Find where the given text appears and provide that cell's center as [x, y] coordinate. 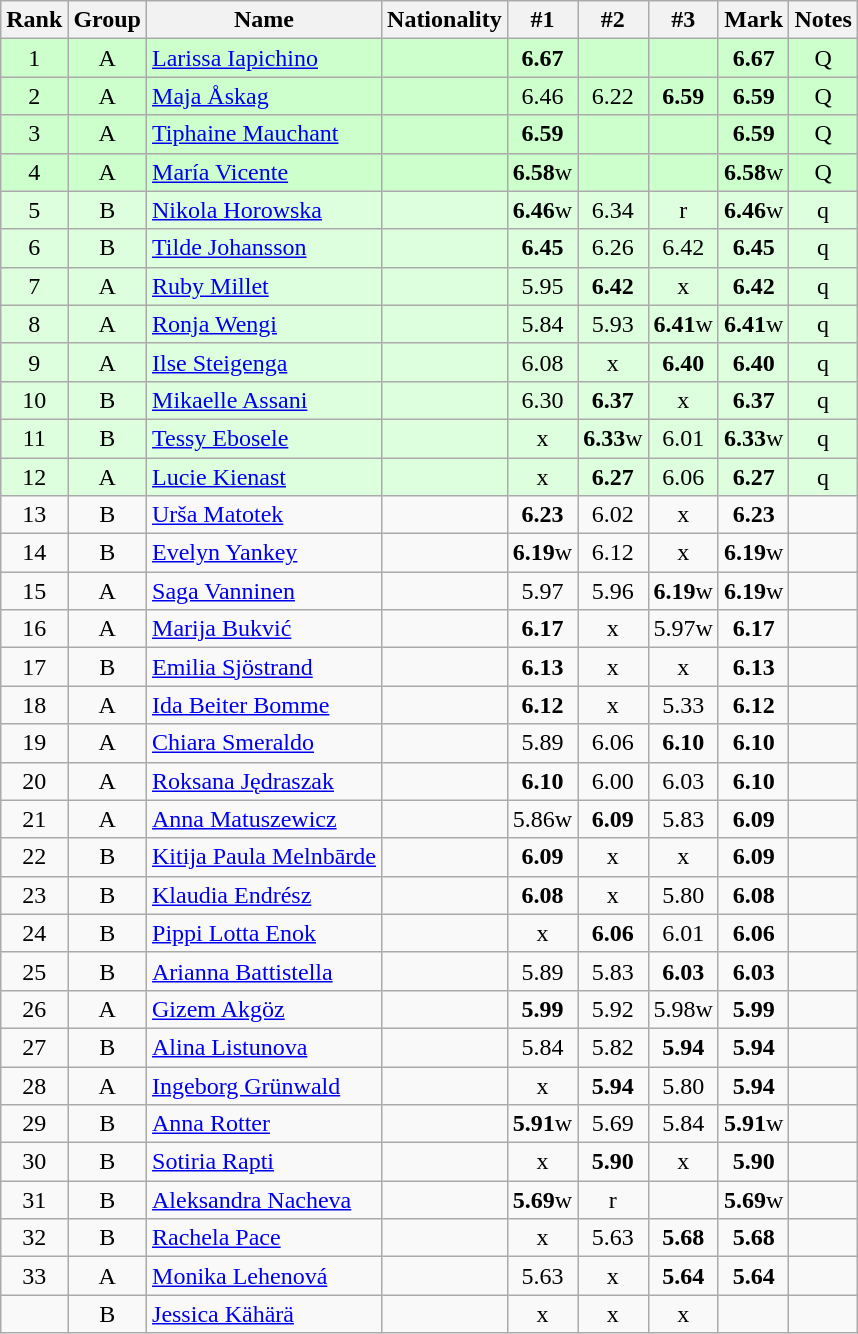
6.34 [613, 210]
Pippi Lotta Enok [264, 933]
Ruby Millet [264, 286]
Mark [753, 20]
31 [34, 1200]
5.96 [613, 591]
Tilde Johansson [264, 248]
5.97 [542, 591]
28 [34, 1085]
Group [108, 20]
15 [34, 591]
5.93 [613, 324]
Monika Lehenová [264, 1276]
Anna Rotter [264, 1124]
5.97w [683, 629]
Rachela Pace [264, 1238]
1 [34, 58]
5.69 [613, 1124]
6.46 [542, 96]
12 [34, 477]
Mikaelle Assani [264, 400]
Ilse Steigenga [264, 362]
33 [34, 1276]
7 [34, 286]
18 [34, 705]
6.00 [613, 781]
3 [34, 134]
21 [34, 819]
27 [34, 1047]
5.82 [613, 1047]
6 [34, 248]
4 [34, 172]
Tiphaine Mauchant [264, 134]
19 [34, 743]
5.86w [542, 819]
17 [34, 667]
26 [34, 1009]
14 [34, 553]
6.30 [542, 400]
13 [34, 515]
#2 [613, 20]
Larissa Iapichino [264, 58]
Marija Bukvić [264, 629]
Anna Matuszewicz [264, 819]
30 [34, 1162]
11 [34, 438]
5.95 [542, 286]
5.98w [683, 1009]
Saga Vanninen [264, 591]
Lucie Kienast [264, 477]
Jessica Kähärä [264, 1314]
María Vicente [264, 172]
Emilia Sjöstrand [264, 667]
#3 [683, 20]
Maja Åskag [264, 96]
20 [34, 781]
Nikola Horowska [264, 210]
Sotiria Rapti [264, 1162]
22 [34, 857]
Chiara Smeraldo [264, 743]
2 [34, 96]
5.92 [613, 1009]
10 [34, 400]
5 [34, 210]
Alina Listunova [264, 1047]
Ronja Wengi [264, 324]
Nationality [445, 20]
Arianna Battistella [264, 971]
6.02 [613, 515]
8 [34, 324]
Ingeborg Grünwald [264, 1085]
Tessy Ebosele [264, 438]
6.26 [613, 248]
#1 [542, 20]
32 [34, 1238]
Roksana Jędraszak [264, 781]
Notes [823, 20]
5.33 [683, 705]
Name [264, 20]
Rank [34, 20]
Aleksandra Nacheva [264, 1200]
25 [34, 971]
6.22 [613, 96]
16 [34, 629]
Klaudia Endrész [264, 895]
Evelyn Yankey [264, 553]
Kitija Paula Melnbārde [264, 857]
23 [34, 895]
Urša Matotek [264, 515]
Ida Beiter Bomme [264, 705]
29 [34, 1124]
9 [34, 362]
24 [34, 933]
Gizem Akgöz [264, 1009]
